Return the (x, y) coordinate for the center point of the cell that contains the specified text.  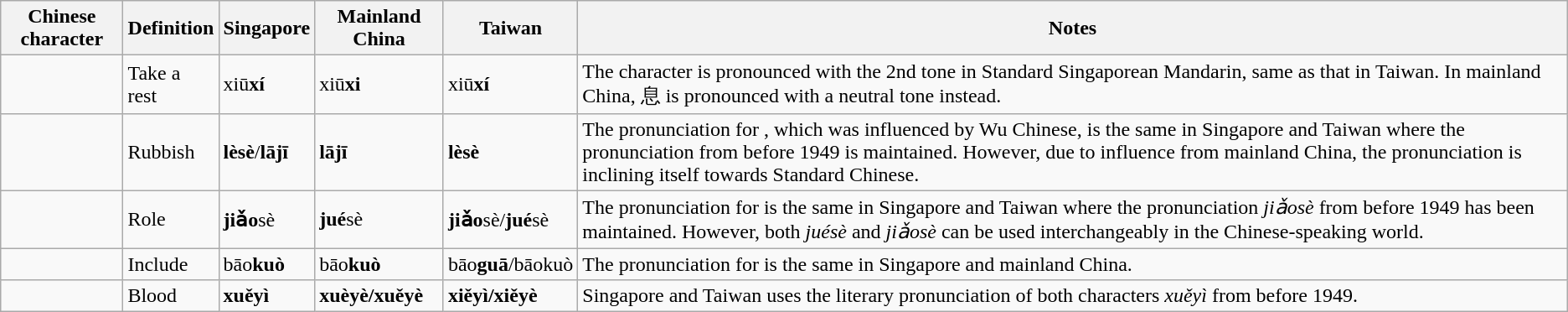
Include (171, 264)
Chinese character (62, 29)
bāoguā/bāokuò (510, 264)
Notes (1072, 29)
lèsè (510, 152)
Rubbish (171, 152)
The pronunciation for is the same in Singapore and mainland China. (1072, 264)
juésè (379, 219)
Taiwan (510, 29)
xiūxi (379, 85)
Blood (171, 296)
Singapore (266, 29)
Role (171, 219)
xuèyè/xuěyè (379, 296)
Mainland China (379, 29)
xiěyì/xiěyè (510, 296)
Take a rest (171, 85)
Singapore and Taiwan uses the literary pronunciation of both characters xuěyì from before 1949. (1072, 296)
lājī (379, 152)
xuěyì (266, 296)
Definition (171, 29)
jiǎosè (266, 219)
jiǎosè/juésè (510, 219)
lèsè/lājī (266, 152)
